Detect which cell encompasses the target text, then output its (X, Y) center coordinate. 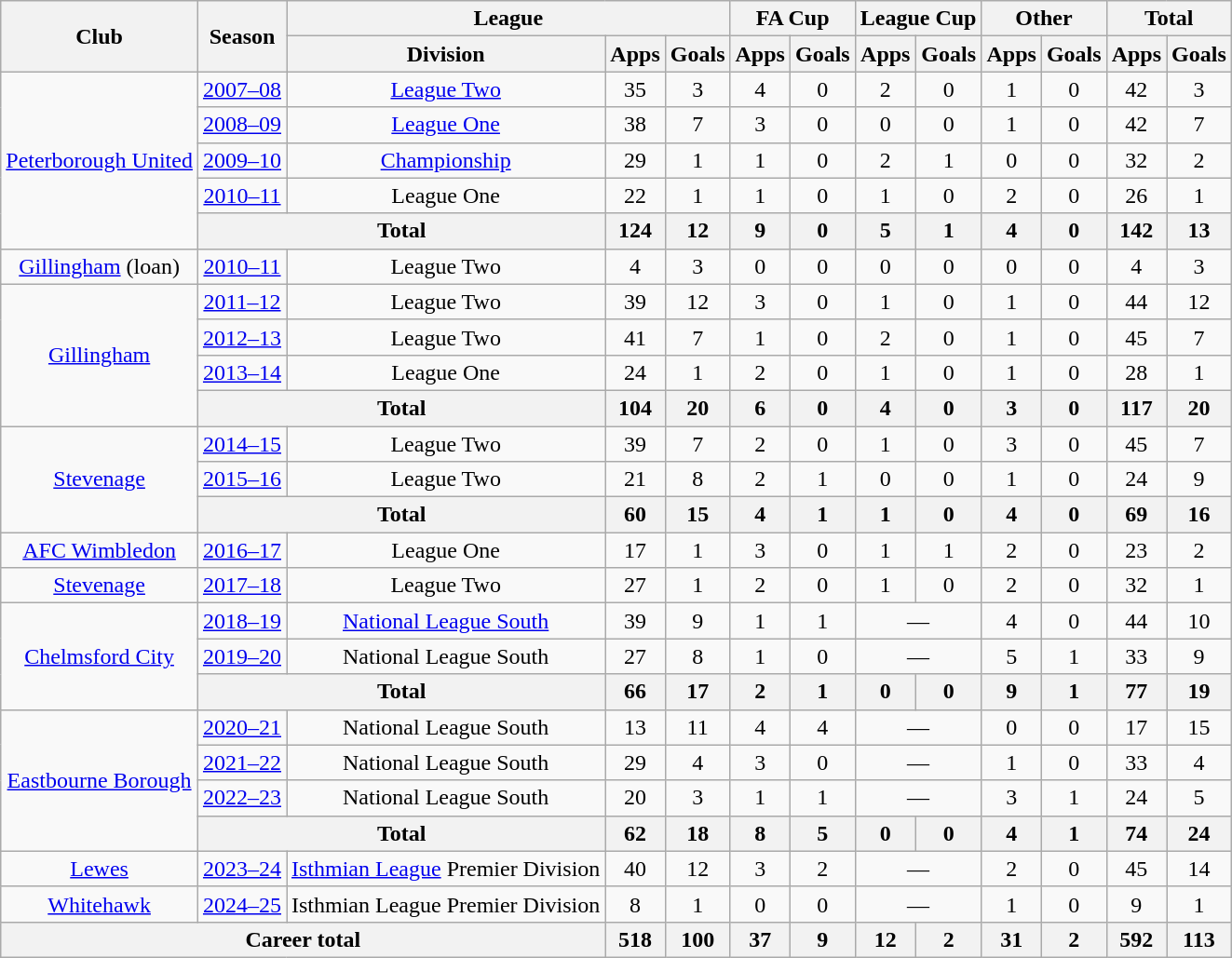
6 (760, 408)
Gillingham (100, 355)
2007–08 (242, 89)
77 (1136, 692)
21 (635, 479)
38 (635, 125)
22 (635, 196)
2011–12 (242, 302)
35 (635, 89)
2021–22 (242, 762)
2014–15 (242, 444)
11 (697, 727)
League Cup (918, 19)
124 (635, 231)
2013–14 (242, 372)
2009–10 (242, 160)
Lewes (100, 869)
19 (1199, 692)
2017–18 (242, 586)
2008–09 (242, 125)
142 (1136, 231)
66 (635, 692)
Division (446, 54)
2018–19 (242, 621)
62 (635, 833)
26 (1136, 196)
2024–25 (242, 904)
41 (635, 337)
10 (1199, 621)
Other (1044, 19)
16 (1199, 515)
Chelmsford City (100, 656)
23 (1136, 550)
592 (1136, 939)
2012–13 (242, 337)
104 (635, 408)
31 (1011, 939)
69 (1136, 515)
18 (697, 833)
74 (1136, 833)
2016–17 (242, 550)
Club (100, 36)
117 (1136, 408)
37 (760, 939)
113 (1199, 939)
Career total (304, 939)
28 (1136, 372)
Whitehawk (100, 904)
Championship (446, 160)
Peterborough United (100, 160)
14 (1199, 869)
60 (635, 515)
FA Cup (792, 19)
2015–16 (242, 479)
Eastbourne Borough (100, 780)
League (508, 19)
100 (697, 939)
2023–24 (242, 869)
518 (635, 939)
Season (242, 36)
40 (635, 869)
Gillingham (loan) (100, 266)
2019–20 (242, 656)
AFC Wimbledon (100, 550)
2022–23 (242, 798)
2020–21 (242, 727)
